Return (X, Y) of the center of cell containing provided text 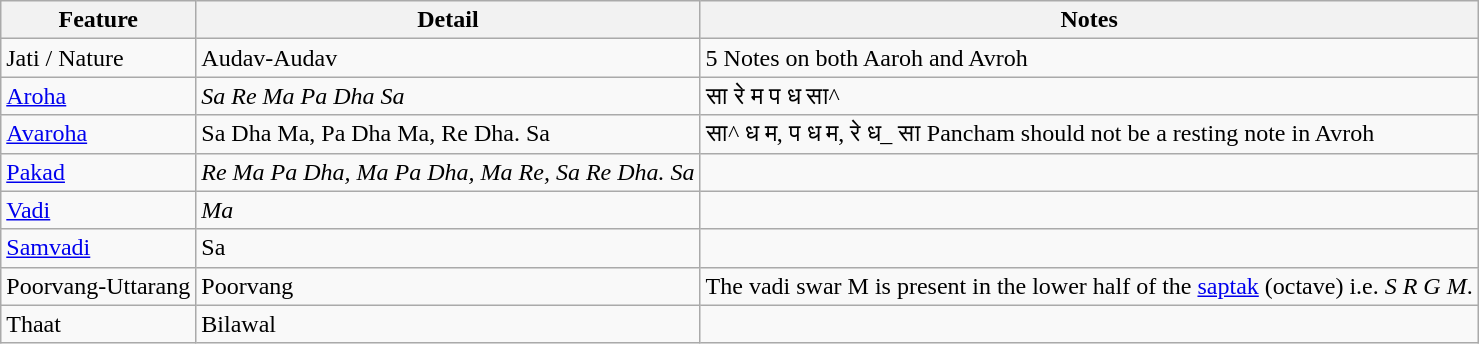
Ma (448, 210)
Vadi (98, 210)
Notes (1089, 20)
Avaroha (98, 134)
Aroha (98, 96)
Sa Dha Ma, Pa Dha Ma, Re Dha. Sa (448, 134)
Sa (448, 248)
Re Ma Pa Dha, Ma Pa Dha, Ma Re, Sa Re Dha. Sa (448, 172)
Feature (98, 20)
सा^ ध म, प ध म, रे ध_ सा Pancham should not be a resting note in Avroh (1089, 134)
Poorvang (448, 286)
Bilawal (448, 324)
5 Notes on both Aaroh and Avroh (1089, 58)
Poorvang-Uttarang (98, 286)
Pakad (98, 172)
Sa Re Ma Pa Dha Sa (448, 96)
Samvadi (98, 248)
Detail (448, 20)
Audav-Audav (448, 58)
Jati / Nature (98, 58)
The vadi swar M is present in the lower half of the saptak (octave) i.e. S R G M. (1089, 286)
सा रे म प ध सा^ (1089, 96)
Thaat (98, 324)
